Capture the cell that displays the provided text and extract its [x, y] central coordinate. 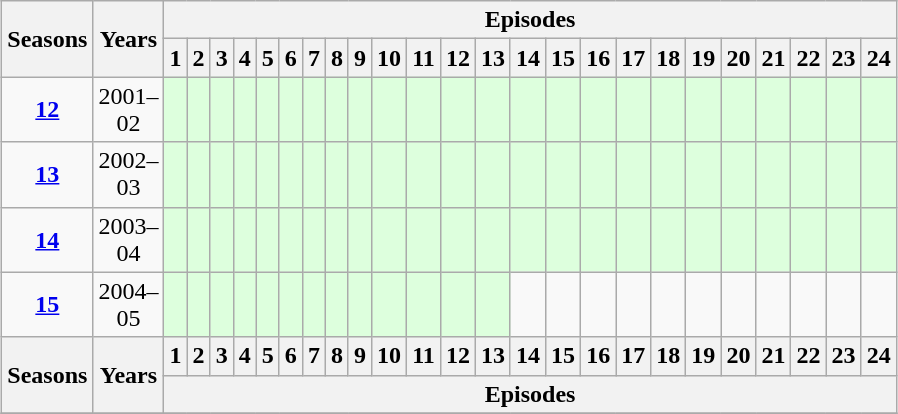
2003–04 [128, 240]
2004–05 [128, 304]
2001–02 [128, 110]
2002–03 [128, 174]
